Extract the [X, Y] coordinate from the center of the cell holding the provided text.  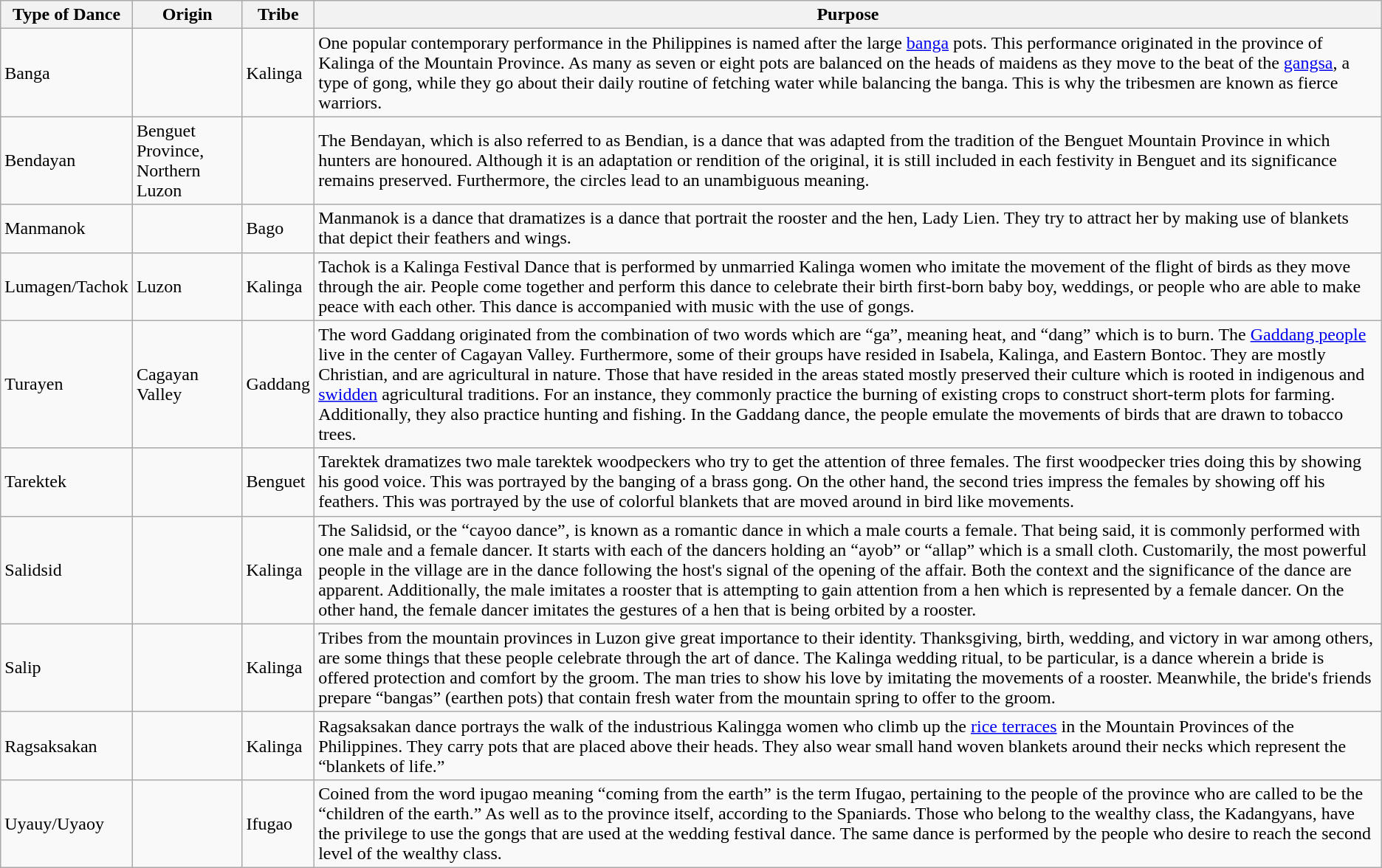
Origin [188, 15]
Bago [278, 229]
Salip [66, 667]
Benguet Province, Northern Luzon [188, 161]
Bendayan [66, 161]
Purpose [848, 15]
Lumagen/Tachok [66, 286]
Luzon [188, 286]
Banga [66, 72]
Tarektek [66, 482]
Uyauy/Uyaoy [66, 824]
Cagayan Valley [188, 384]
Manmanok [66, 229]
Gaddang [278, 384]
Turayen [66, 384]
Type of Dance [66, 15]
Ragsaksakan [66, 745]
Benguet [278, 482]
Ifugao [278, 824]
Tribe [278, 15]
Salidsid [66, 570]
